Scan for the cell matching the given text and deliver its [X, Y] coordinate at center. 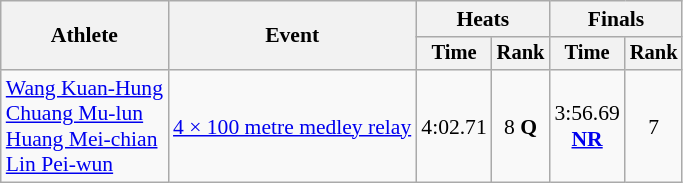
Finals [616, 19]
3:56.69NR [586, 126]
Event [292, 36]
4:02.71 [454, 126]
8 Q [521, 126]
Heats [482, 19]
7 [654, 126]
4 × 100 metre medley relay [292, 126]
Athlete [84, 36]
Wang Kuan-HungChuang Mu-lunHuang Mei-chianLin Pei-wun [84, 126]
